Capture the cell that displays the provided text and extract its [X, Y] central coordinate. 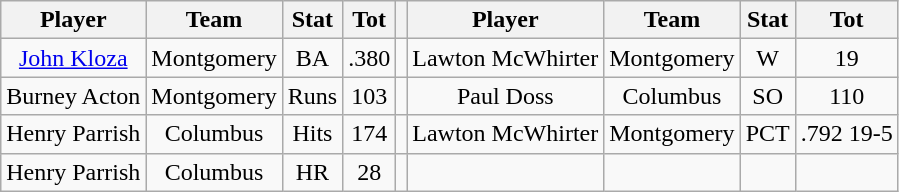
SO [768, 96]
19 [846, 58]
.380 [370, 58]
PCT [768, 134]
HR [312, 172]
Runs [312, 96]
Burney Acton [74, 96]
Paul Doss [506, 96]
103 [370, 96]
Hits [312, 134]
W [768, 58]
174 [370, 134]
John Kloza [74, 58]
BA [312, 58]
.792 19-5 [846, 134]
28 [370, 172]
110 [846, 96]
